Return the [X, Y] coordinate for the center point of the cell that contains the specified text.  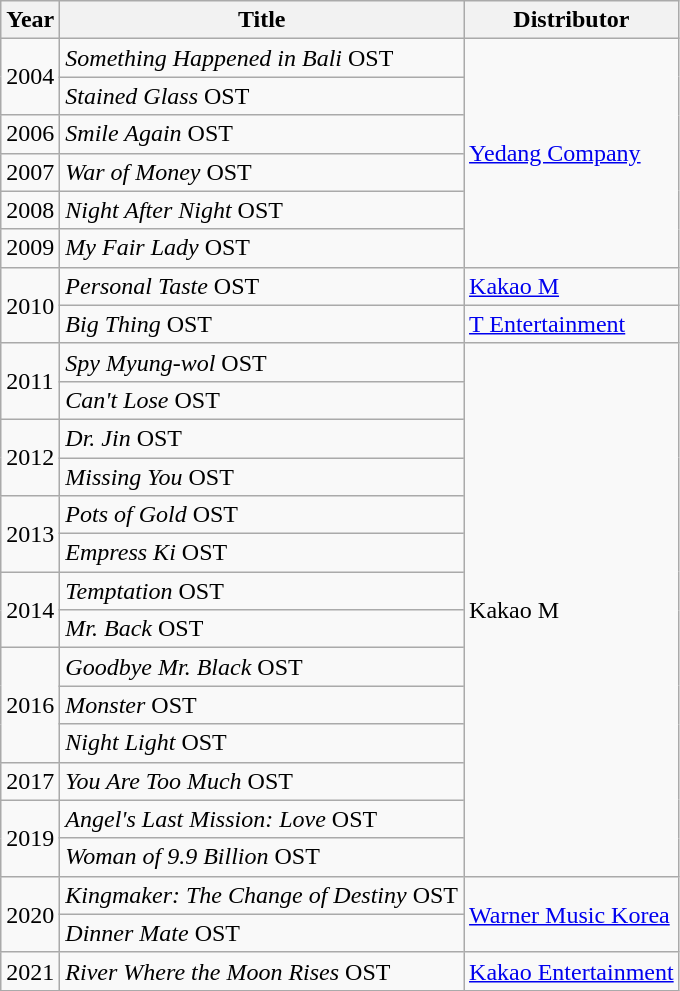
Goodbye Mr. Black OST [262, 667]
2021 [30, 971]
Temptation OST [262, 591]
2004 [30, 77]
Big Thing OST [262, 324]
War of Money OST [262, 172]
Kakao Entertainment [572, 971]
You Are Too Much OST [262, 781]
Spy Myung-wol OST [262, 362]
Can't Lose OST [262, 400]
River Where the Moon Rises OST [262, 971]
Stained Glass OST [262, 96]
Missing You OST [262, 477]
Mr. Back OST [262, 629]
2009 [30, 248]
Dr. Jin OST [262, 438]
Title [262, 20]
2008 [30, 210]
2016 [30, 705]
Night After Night OST [262, 210]
Night Light OST [262, 743]
2020 [30, 914]
Kingmaker: The Change of Destiny OST [262, 895]
2007 [30, 172]
Something Happened in Bali OST [262, 58]
2010 [30, 305]
Warner Music Korea [572, 914]
Personal Taste OST [262, 286]
Yedang Company [572, 153]
2011 [30, 381]
Pots of Gold OST [262, 515]
Monster OST [262, 705]
2006 [30, 134]
2019 [30, 838]
2012 [30, 457]
T Entertainment [572, 324]
Woman of 9.9 Billion OST [262, 857]
2013 [30, 534]
Smile Again OST [262, 134]
My Fair Lady OST [262, 248]
Distributor [572, 20]
Dinner Mate OST [262, 933]
Empress Ki OST [262, 553]
2014 [30, 610]
Year [30, 20]
Angel's Last Mission: Love OST [262, 819]
2017 [30, 781]
